Return the (X, Y) coordinate for the center point of the cell that contains the specified text.  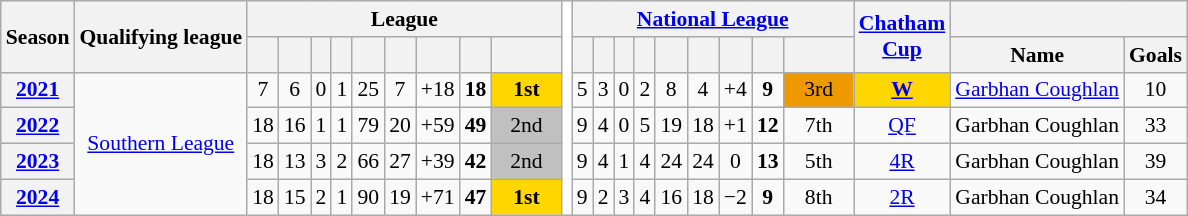
Goals (1156, 55)
National League (713, 19)
2023 (38, 162)
6 (295, 90)
15 (295, 197)
34 (1156, 197)
5th (819, 162)
7th (819, 126)
42 (476, 162)
33 (1156, 126)
−2 (736, 197)
2022 (38, 126)
20 (400, 126)
Name (1037, 55)
66 (368, 162)
+18 (438, 90)
Southern League (160, 143)
W (902, 90)
ChathamCup (902, 36)
2021 (38, 90)
25 (368, 90)
QF (902, 126)
10 (1156, 90)
79 (368, 126)
+71 (438, 197)
2R (902, 197)
4R (902, 162)
27 (400, 162)
League (404, 19)
12 (768, 126)
3rd (819, 90)
8th (819, 197)
39 (1156, 162)
Qualifying league (160, 36)
+39 (438, 162)
+1 (736, 126)
8 (671, 90)
+59 (438, 126)
2024 (38, 197)
49 (476, 126)
90 (368, 197)
47 (476, 197)
Season (38, 36)
+4 (736, 90)
